Scan for the cell matching the given text and deliver its (X, Y) coordinate at center. 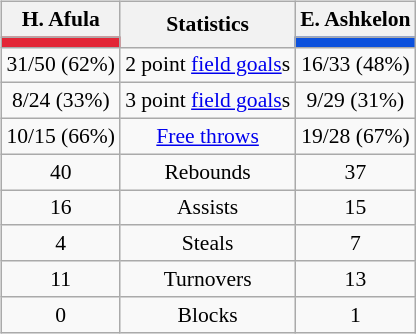
16/33 (48%) (356, 65)
Steals (208, 243)
Blocks (208, 314)
3 point field goalss (208, 101)
10/15 (66%) (60, 136)
37 (356, 172)
Statistics (208, 24)
40 (60, 172)
31/50 (62%) (60, 65)
E. Ashkelon (356, 19)
Assists (208, 208)
2 point field goalss (208, 65)
H. Afula (60, 19)
19/28 (67%) (356, 136)
0 (60, 314)
Rebounds (208, 172)
16 (60, 208)
11 (60, 279)
1 (356, 314)
8/24 (33%) (60, 101)
Free throws (208, 136)
15 (356, 208)
7 (356, 243)
4 (60, 243)
Turnovers (208, 279)
9/29 (31%) (356, 101)
13 (356, 279)
